Return [x, y] of the center of cell containing provided text 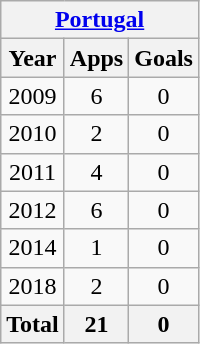
2011 [33, 172]
Goals [164, 58]
Year [33, 58]
2018 [33, 286]
21 [96, 324]
Apps [96, 58]
2012 [33, 210]
1 [96, 248]
2014 [33, 248]
4 [96, 172]
2010 [33, 134]
Portugal [100, 20]
2009 [33, 96]
Total [33, 324]
